Locate the cell with the specified text and output its (X, Y) center coordinate. 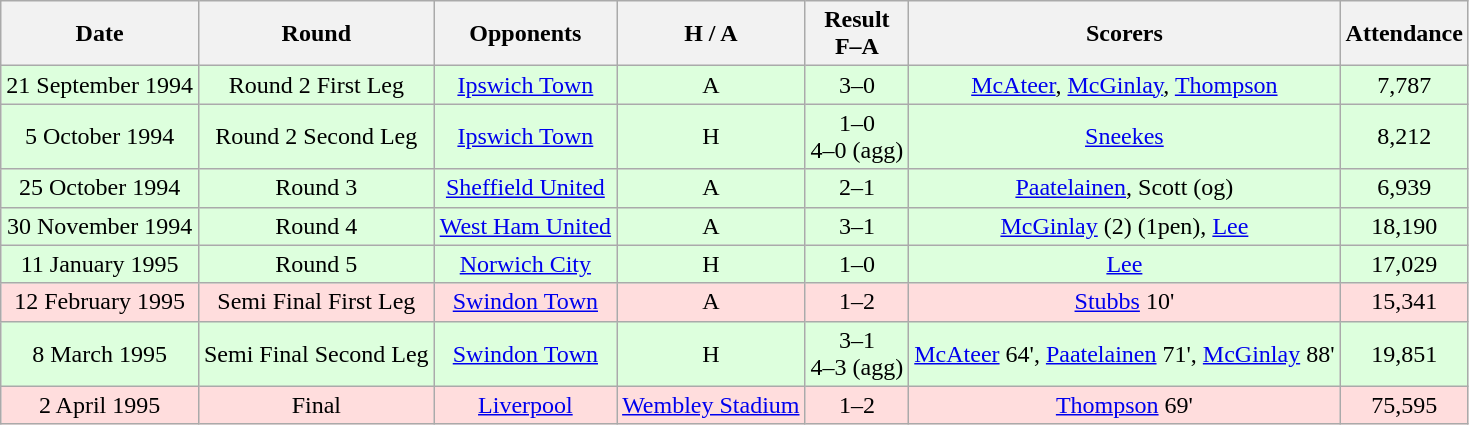
Lee (1124, 264)
Wembley Stadium (711, 405)
Sheffield United (525, 188)
Semi Final First Leg (316, 302)
7,787 (1404, 85)
Round 4 (316, 226)
Sneekes (1124, 136)
ResultF–A (857, 34)
Final (316, 405)
Norwich City (525, 264)
Scorers (1124, 34)
Semi Final Second Leg (316, 354)
12 February 1995 (100, 302)
15,341 (1404, 302)
Date (100, 34)
17,029 (1404, 264)
75,595 (1404, 405)
8 March 1995 (100, 354)
Stubbs 10' (1124, 302)
McAteer 64', Paatelainen 71', McGinlay 88' (1124, 354)
6,939 (1404, 188)
Round 5 (316, 264)
McGinlay (2) (1pen), Lee (1124, 226)
3–14–3 (agg) (857, 354)
Opponents (525, 34)
25 October 1994 (100, 188)
West Ham United (525, 226)
H / A (711, 34)
Round (316, 34)
Thompson 69' (1124, 405)
3–0 (857, 85)
18,190 (1404, 226)
Round 2 First Leg (316, 85)
5 October 1994 (100, 136)
2 April 1995 (100, 405)
Round 2 Second Leg (316, 136)
Paatelainen, Scott (og) (1124, 188)
21 September 1994 (100, 85)
Attendance (1404, 34)
8,212 (1404, 136)
1–0 (857, 264)
McAteer, McGinlay, Thompson (1124, 85)
30 November 1994 (100, 226)
1–04–0 (agg) (857, 136)
Liverpool (525, 405)
3–1 (857, 226)
Round 3 (316, 188)
2–1 (857, 188)
19,851 (1404, 354)
11 January 1995 (100, 264)
